Output the (X, Y) coordinate of the center of the cell containing the given text.  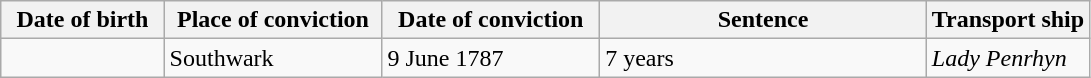
7 years (764, 58)
Date of conviction (491, 20)
Place of conviction (273, 20)
Date of birth (82, 20)
9 June 1787 (491, 58)
Southwark (273, 58)
Sentence (764, 20)
Lady Penrhyn (1008, 58)
Transport ship (1008, 20)
